Provide the (x, y) coordinate of the cell's center where the given text is located.  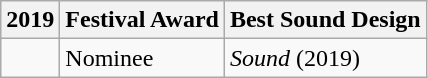
2019 (30, 20)
Nominee (142, 58)
Festival Award (142, 20)
Sound (2019) (325, 58)
Best Sound Design (325, 20)
